Find where the given text appears and provide that cell's center as [x, y] coordinate. 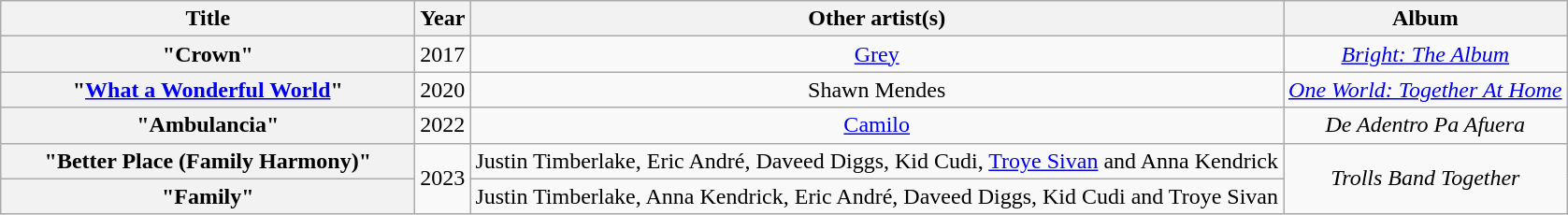
Bright: The Album [1426, 54]
Camilo [877, 125]
Shawn Mendes [877, 90]
"Family" [208, 196]
Trolls Band Together [1426, 179]
Title [208, 19]
"Ambulancia" [208, 125]
One World: Together At Home [1426, 90]
2022 [443, 125]
Album [1426, 19]
"What a Wonderful World" [208, 90]
Year [443, 19]
"Better Place (Family Harmony)" [208, 161]
"Crown" [208, 54]
Justin Timberlake, Eric André, Daveed Diggs, Kid Cudi, Troye Sivan and Anna Kendrick [877, 161]
2017 [443, 54]
2020 [443, 90]
Grey [877, 54]
Other artist(s) [877, 19]
De Adentro Pa Afuera [1426, 125]
2023 [443, 179]
Justin Timberlake, Anna Kendrick, Eric André, Daveed Diggs, Kid Cudi and Troye Sivan [877, 196]
